Provide the (x, y) coordinate of the cell's center where the given text is located.  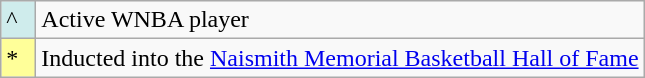
^ (18, 20)
Active WNBA player (340, 20)
Inducted into the Naismith Memorial Basketball Hall of Fame (340, 58)
* (18, 58)
